Provide the [X, Y] coordinate of the cell's center where the given text is located.  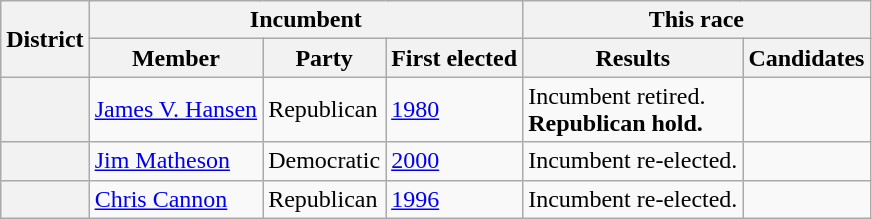
2000 [454, 161]
Member [176, 58]
Incumbent retired.Republican hold. [633, 110]
1980 [454, 110]
Results [633, 58]
James V. Hansen [176, 110]
Incumbent [306, 20]
1996 [454, 199]
Chris Cannon [176, 199]
First elected [454, 58]
Party [324, 58]
District [45, 39]
Candidates [806, 58]
This race [696, 20]
Democratic [324, 161]
Jim Matheson [176, 161]
